From the cell containing the given text, extract its center point as (x, y) coordinate. 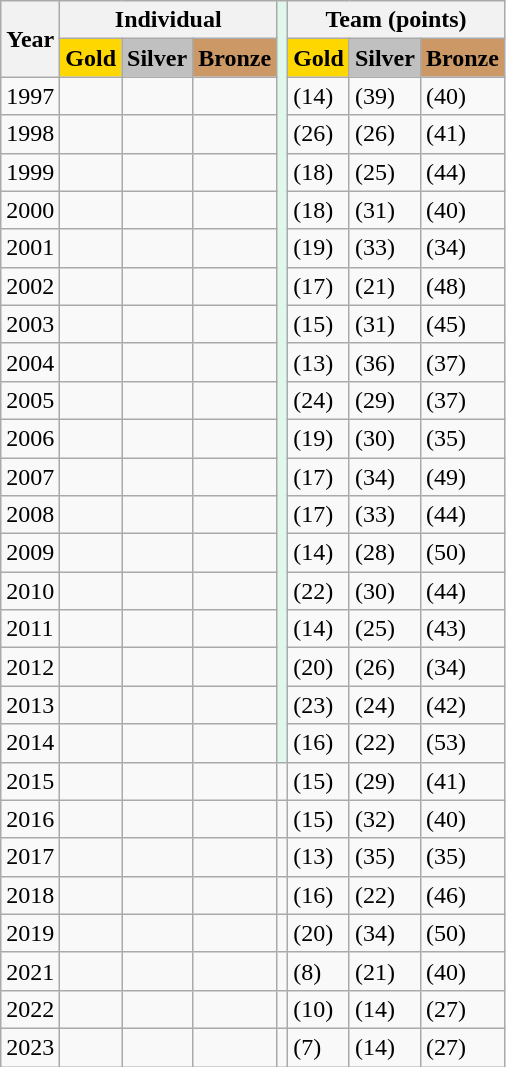
(43) (462, 629)
(53) (462, 743)
2003 (30, 324)
(7) (319, 1047)
2016 (30, 819)
2023 (30, 1047)
2019 (30, 933)
(28) (384, 553)
(48) (462, 286)
2006 (30, 438)
Year (30, 39)
(39) (384, 96)
2021 (30, 971)
2015 (30, 781)
(49) (462, 477)
2017 (30, 857)
2007 (30, 477)
2022 (30, 1009)
2018 (30, 895)
2010 (30, 591)
2008 (30, 515)
Individual (168, 20)
2012 (30, 667)
(36) (384, 362)
(8) (319, 971)
2009 (30, 553)
(10) (319, 1009)
2013 (30, 705)
1997 (30, 96)
(32) (384, 819)
(23) (319, 705)
2004 (30, 362)
2014 (30, 743)
1999 (30, 172)
(45) (462, 324)
2005 (30, 400)
2002 (30, 286)
(42) (462, 705)
2001 (30, 248)
2011 (30, 629)
(46) (462, 895)
1998 (30, 134)
2000 (30, 210)
Team (points) (396, 20)
